Extract the [X, Y] coordinate from the center of the cell holding the provided text.  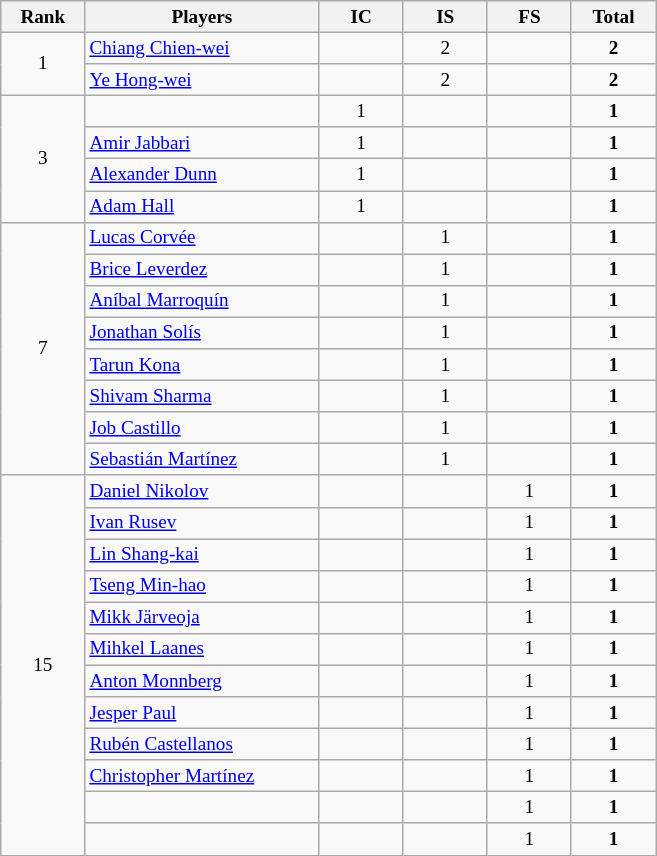
Anton Monnberg [202, 681]
7 [43, 348]
IC [361, 17]
Players [202, 17]
Alexander Dunn [202, 175]
Job Castillo [202, 428]
Lucas Corvée [202, 238]
3 [43, 158]
Adam Hall [202, 206]
Ivan Rusev [202, 523]
Rank [43, 17]
Lin Shang-kai [202, 554]
Christopher Martínez [202, 776]
Aníbal Marroquín [202, 301]
Tseng Min-hao [202, 586]
Ye Hong-wei [202, 80]
Shivam Sharma [202, 396]
Mihkel Laanes [202, 649]
IS [445, 17]
Rubén Castellanos [202, 744]
FS [529, 17]
Total [613, 17]
Chiang Chien-wei [202, 48]
Jesper Paul [202, 713]
Sebastián Martínez [202, 460]
Jonathan Solís [202, 333]
Tarun Kona [202, 365]
15 [43, 665]
Amir Jabbari [202, 143]
Mikk Järveoja [202, 618]
Daniel Nikolov [202, 491]
Brice Leverdez [202, 270]
